Detect which cell encompasses the target text, then output its [X, Y] center coordinate. 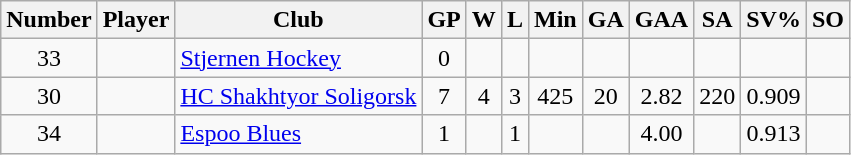
34 [49, 134]
4 [484, 96]
Stjernen Hockey [298, 58]
0.913 [774, 134]
7 [444, 96]
HC Shakhtyor Soligorsk [298, 96]
425 [555, 96]
0.909 [774, 96]
4.00 [661, 134]
L [514, 20]
W [484, 20]
SO [828, 20]
GAA [661, 20]
20 [606, 96]
30 [49, 96]
Club [298, 20]
Number [49, 20]
220 [718, 96]
Min [555, 20]
Player [136, 20]
3 [514, 96]
2.82 [661, 96]
SA [718, 20]
GP [444, 20]
GA [606, 20]
33 [49, 58]
SV% [774, 20]
0 [444, 58]
Espoo Blues [298, 134]
